Locate the cell with the specified text and output its [X, Y] center coordinate. 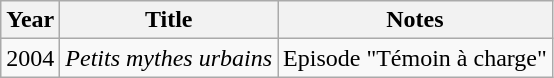
Petits mythes urbains [169, 58]
Episode "Témoin à charge" [416, 58]
Title [169, 20]
Year [30, 20]
Notes [416, 20]
2004 [30, 58]
